Output the (X, Y) coordinate of the center of the cell containing the given text.  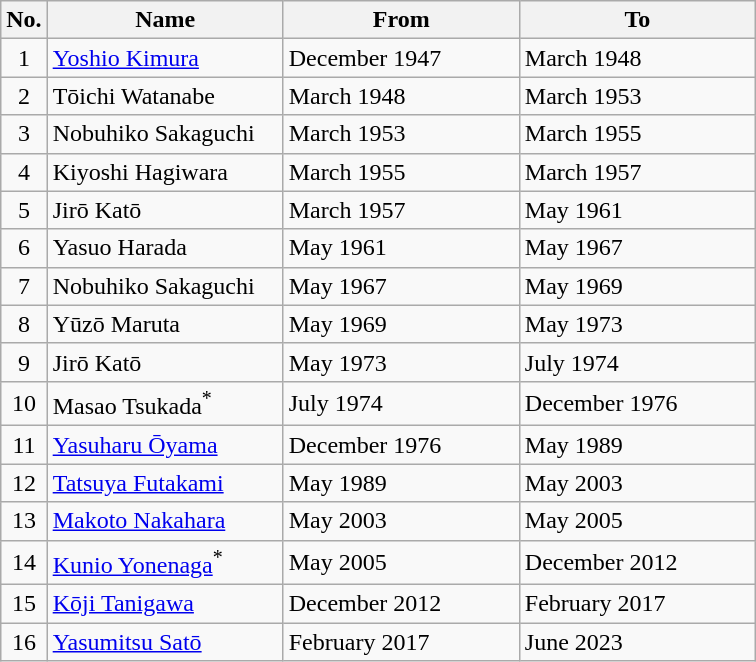
No. (24, 20)
14 (24, 562)
10 (24, 404)
6 (24, 248)
8 (24, 324)
7 (24, 286)
9 (24, 362)
16 (24, 642)
Tōichi Watanabe (165, 96)
1 (24, 58)
Yasuo Harada (165, 248)
Makoto Nakahara (165, 521)
15 (24, 604)
June 2023 (637, 642)
Kōji Tanigawa (165, 604)
4 (24, 172)
Yūzō Maruta (165, 324)
Kiyoshi Hagiwara (165, 172)
Tatsuya Futakami (165, 483)
2 (24, 96)
5 (24, 210)
12 (24, 483)
Name (165, 20)
Yoshio Kimura (165, 58)
December 1947 (401, 58)
3 (24, 134)
Yasumitsu Satō (165, 642)
13 (24, 521)
11 (24, 445)
To (637, 20)
Yasuharu Ōyama (165, 445)
From (401, 20)
Kunio Yonenaga* (165, 562)
Masao Tsukada* (165, 404)
